Provide the (x, y) coordinate of the cell's center where the given text is located.  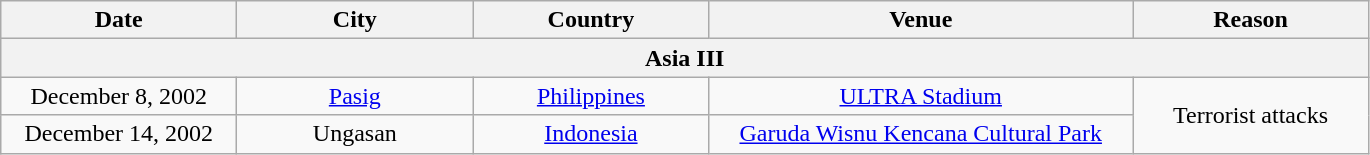
Ungasan (355, 134)
Country (591, 20)
Reason (1250, 20)
Garuda Wisnu Kencana Cultural Park (921, 134)
Asia III (685, 58)
Philippines (591, 96)
December 14, 2002 (119, 134)
Venue (921, 20)
ULTRA Stadium (921, 96)
Pasig (355, 96)
Indonesia (591, 134)
Terrorist attacks (1250, 115)
City (355, 20)
Date (119, 20)
December 8, 2002 (119, 96)
